Return the [x, y] coordinate for the center point of the cell that contains the specified text.  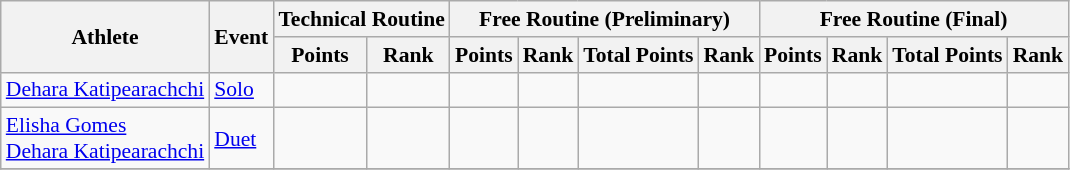
Free Routine (Final) [914, 19]
Technical Routine [362, 19]
Athlete [105, 36]
Elisha GomesDehara Katipearachchi [105, 138]
Free Routine (Preliminary) [604, 19]
Solo [241, 90]
Duet [241, 138]
Dehara Katipearachchi [105, 90]
Event [241, 36]
